Find where the given text appears and provide that cell's center as (X, Y) coordinate. 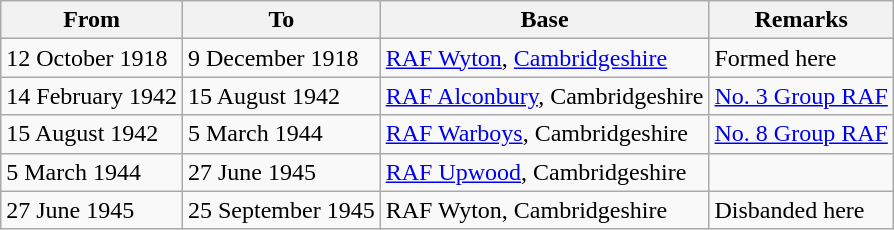
Base (544, 20)
No. 8 Group RAF (801, 134)
9 December 1918 (281, 58)
25 September 1945 (281, 210)
12 October 1918 (92, 58)
14 February 1942 (92, 96)
To (281, 20)
Remarks (801, 20)
Disbanded here (801, 210)
RAF Warboys, Cambridgeshire (544, 134)
RAF Alconbury, Cambridgeshire (544, 96)
From (92, 20)
RAF Upwood, Cambridgeshire (544, 172)
No. 3 Group RAF (801, 96)
Formed here (801, 58)
